Pinpoint the cell where the given text exists, returning its (X, Y) midpoint coordinate. 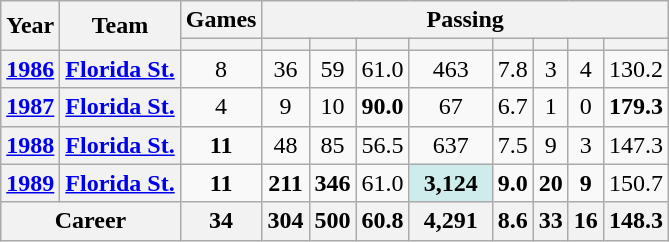
7.8 (512, 69)
34 (221, 221)
Team (120, 26)
90.0 (382, 107)
3,124 (450, 183)
179.3 (636, 107)
304 (286, 221)
346 (332, 183)
1989 (30, 183)
Year (30, 26)
8 (221, 69)
Passing (465, 20)
59 (332, 69)
500 (332, 221)
463 (450, 69)
48 (286, 145)
85 (332, 145)
56.5 (382, 145)
1987 (30, 107)
9.0 (512, 183)
148.3 (636, 221)
637 (450, 145)
0 (586, 107)
1986 (30, 69)
130.2 (636, 69)
4,291 (450, 221)
8.6 (512, 221)
10 (332, 107)
147.3 (636, 145)
211 (286, 183)
36 (286, 69)
20 (550, 183)
1 (550, 107)
60.8 (382, 221)
Career (90, 221)
Games (221, 20)
67 (450, 107)
7.5 (512, 145)
1988 (30, 145)
6.7 (512, 107)
33 (550, 221)
150.7 (636, 183)
16 (586, 221)
